Extract the (x, y) coordinate from the center of the cell holding the provided text.  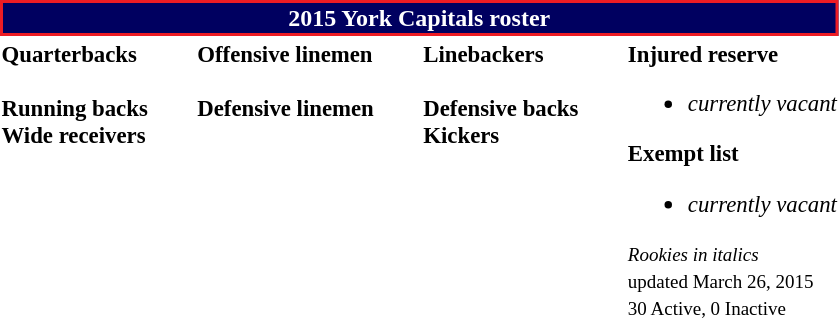
2015 York Capitals roster (419, 18)
